Determine the (x, y) coordinate at the center of the cell enclosing the given text.  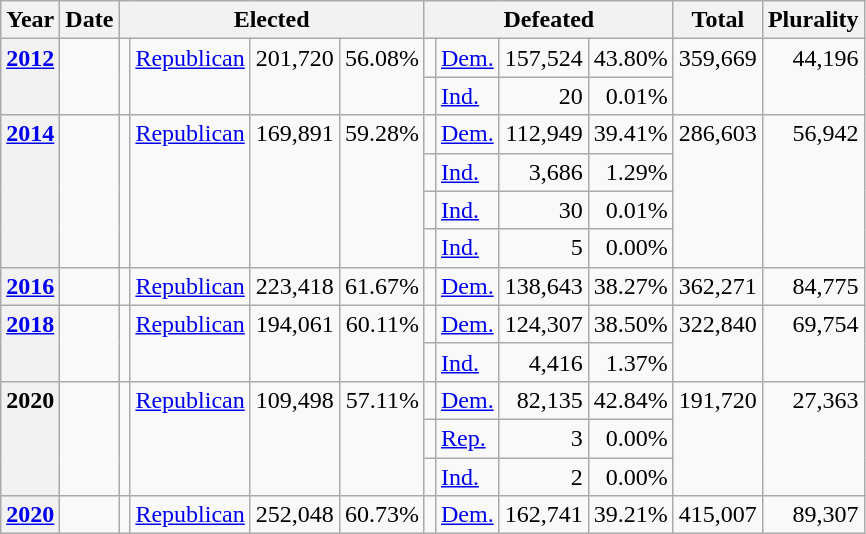
2014 (30, 191)
415,007 (718, 515)
194,061 (294, 343)
3 (544, 438)
1.37% (630, 362)
56,942 (813, 191)
59.28% (382, 191)
124,307 (544, 324)
Date (90, 20)
322,840 (718, 343)
61.67% (382, 286)
43.80% (630, 58)
162,741 (544, 515)
39.41% (630, 134)
112,949 (544, 134)
44,196 (813, 77)
286,603 (718, 191)
201,720 (294, 77)
Defeated (548, 20)
2016 (30, 286)
39.21% (630, 515)
69,754 (813, 343)
Rep. (467, 438)
Total (718, 20)
60.73% (382, 515)
2012 (30, 77)
157,524 (544, 58)
Plurality (813, 20)
5 (544, 248)
252,048 (294, 515)
4,416 (544, 362)
27,363 (813, 438)
1.29% (630, 172)
359,669 (718, 77)
362,271 (718, 286)
Elected (272, 20)
138,643 (544, 286)
223,418 (294, 286)
191,720 (718, 438)
84,775 (813, 286)
57.11% (382, 438)
38.27% (630, 286)
60.11% (382, 343)
30 (544, 210)
2 (544, 477)
89,307 (813, 515)
Year (30, 20)
3,686 (544, 172)
20 (544, 96)
38.50% (630, 324)
56.08% (382, 77)
2018 (30, 343)
42.84% (630, 400)
109,498 (294, 438)
169,891 (294, 191)
82,135 (544, 400)
